Capture the cell that displays the provided text and extract its (X, Y) central coordinate. 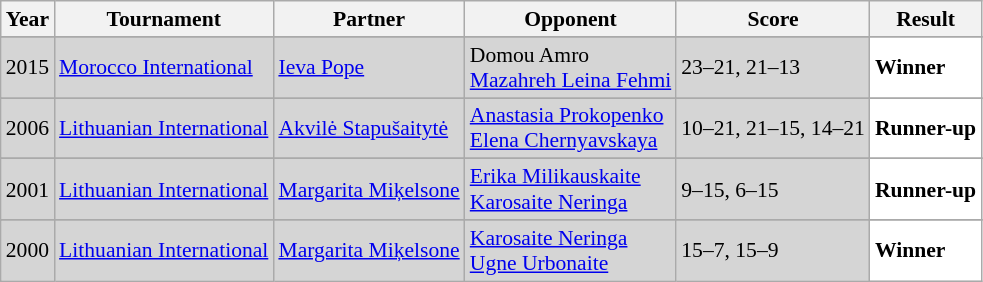
9–15, 6–15 (773, 190)
Ieva Pope (368, 68)
15–7, 15–9 (773, 250)
Score (773, 19)
2006 (28, 128)
Opponent (571, 19)
Morocco International (164, 68)
2015 (28, 68)
Partner (368, 19)
Erika Milikauskaite Karosaite Neringa (571, 190)
Karosaite Neringa Ugne Urbonaite (571, 250)
2001 (28, 190)
Anastasia Prokopenko Elena Chernyavskaya (571, 128)
23–21, 21–13 (773, 68)
10–21, 21–15, 14–21 (773, 128)
Akvilė Stapušaitytė (368, 128)
Year (28, 19)
Result (926, 19)
Tournament (164, 19)
2000 (28, 250)
Domou Amro Mazahreh Leina Fehmi (571, 68)
